Locate the cell with the specified text and output its (x, y) center coordinate. 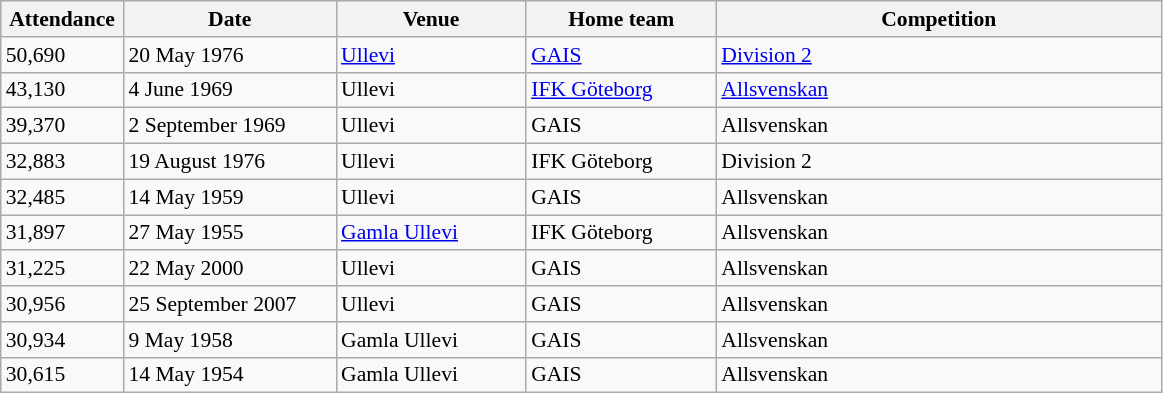
32,883 (62, 162)
30,934 (62, 340)
Attendance (62, 19)
Competition (938, 19)
Home team (621, 19)
Venue (431, 19)
43,130 (62, 90)
30,615 (62, 375)
31,225 (62, 269)
27 May 1955 (230, 233)
19 August 1976 (230, 162)
31,897 (62, 233)
50,690 (62, 55)
2 September 1969 (230, 126)
14 May 1959 (230, 197)
39,370 (62, 126)
14 May 1954 (230, 375)
9 May 1958 (230, 340)
30,956 (62, 304)
Date (230, 19)
32,485 (62, 197)
20 May 1976 (230, 55)
4 June 1969 (230, 90)
25 September 2007 (230, 304)
22 May 2000 (230, 269)
